For the text-containing cell, return its midpoint in (X, Y) coordinate format. 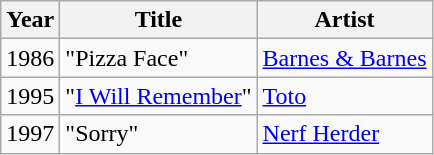
Barnes & Barnes (344, 58)
Title (158, 20)
1986 (30, 58)
Toto (344, 96)
"I Will Remember" (158, 96)
Nerf Herder (344, 134)
Artist (344, 20)
1995 (30, 96)
Year (30, 20)
"Pizza Face" (158, 58)
1997 (30, 134)
"Sorry" (158, 134)
